Search for the cell housing the specified text and yield its [x, y] center coordinate. 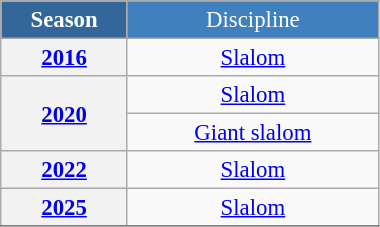
2020 [64, 114]
2025 [64, 208]
Giant slalom [252, 133]
Discipline [252, 20]
2016 [64, 58]
Season [64, 20]
2022 [64, 170]
